Scan for the cell matching the given text and deliver its [X, Y] coordinate at center. 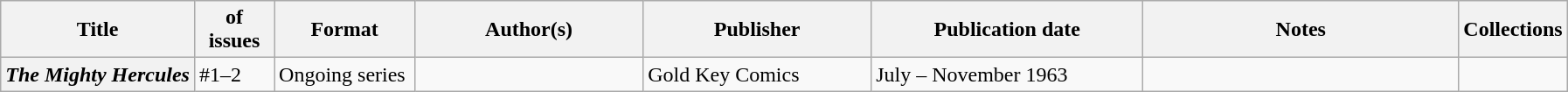
The Mighty Hercules [98, 74]
Notes [1301, 30]
Ongoing series [344, 74]
#1–2 [234, 74]
Author(s) [530, 30]
Publication date [1007, 30]
Collections [1513, 30]
Publisher [757, 30]
July – November 1963 [1007, 74]
Title [98, 30]
of issues [234, 30]
Gold Key Comics [757, 74]
Format [344, 30]
